Detect which cell encompasses the target text, then output its [x, y] center coordinate. 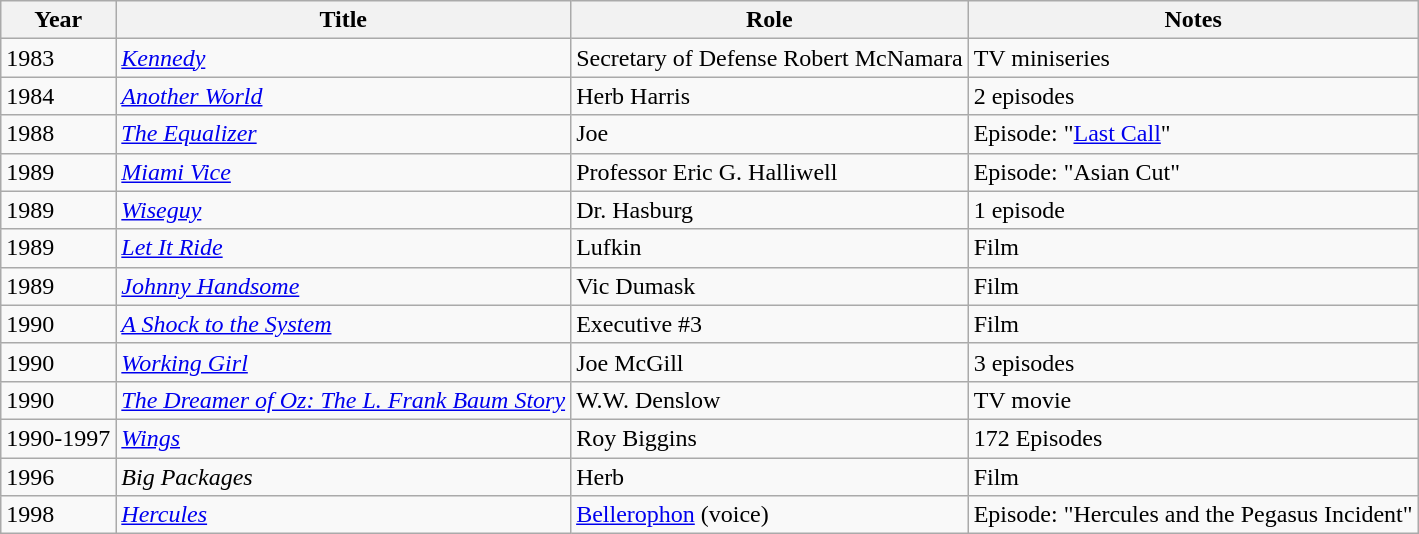
1 episode [1193, 210]
Episode: "Last Call" [1193, 134]
Year [58, 20]
Herb [770, 477]
2 episodes [1193, 96]
Let It Ride [344, 248]
Episode: "Asian Cut" [1193, 172]
Title [344, 20]
Roy Biggins [770, 438]
Another World [344, 96]
Herb Harris [770, 96]
1984 [58, 96]
3 episodes [1193, 362]
A Shock to the System [344, 324]
Wings [344, 438]
1998 [58, 515]
Hercules [344, 515]
Vic Dumask [770, 286]
Big Packages [344, 477]
Lufkin [770, 248]
Professor Eric G. Halliwell [770, 172]
Secretary of Defense Robert McNamara [770, 58]
Joe McGill [770, 362]
The Equalizer [344, 134]
172 Episodes [1193, 438]
1990-1997 [58, 438]
Miami Vice [344, 172]
1983 [58, 58]
Wiseguy [344, 210]
Episode: "Hercules and the Pegasus Incident" [1193, 515]
Joe [770, 134]
Notes [1193, 20]
TV miniseries [1193, 58]
Bellerophon (voice) [770, 515]
1996 [58, 477]
TV movie [1193, 400]
Role [770, 20]
W.W. Denslow [770, 400]
1988 [58, 134]
Working Girl [344, 362]
The Dreamer of Oz: The L. Frank Baum Story [344, 400]
Executive #3 [770, 324]
Dr. Hasburg [770, 210]
Johnny Handsome [344, 286]
Kennedy [344, 58]
